Capture the cell that displays the provided text and extract its [x, y] central coordinate. 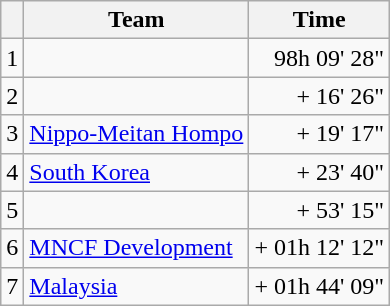
South Korea [136, 172]
Nippo-Meitan Hompo [136, 134]
5 [12, 210]
4 [12, 172]
+ 01h 12' 12" [320, 248]
+ 01h 44' 09" [320, 286]
2 [12, 96]
+ 53' 15" [320, 210]
1 [12, 58]
Time [320, 20]
3 [12, 134]
MNCF Development [136, 248]
+ 19' 17" [320, 134]
+ 16' 26" [320, 96]
6 [12, 248]
98h 09' 28" [320, 58]
Malaysia [136, 286]
7 [12, 286]
+ 23' 40" [320, 172]
Team [136, 20]
